Scan for the cell matching the given text and deliver its (x, y) coordinate at center. 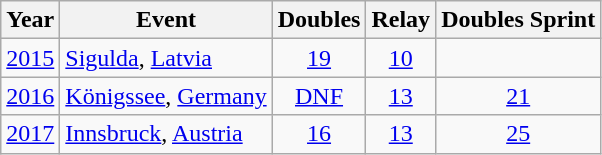
Doubles (319, 20)
19 (319, 58)
2016 (30, 96)
Königssee, Germany (166, 96)
25 (518, 134)
Doubles Sprint (518, 20)
Sigulda, Latvia (166, 58)
16 (319, 134)
Innsbruck, Austria (166, 134)
Event (166, 20)
Year (30, 20)
Relay (401, 20)
DNF (319, 96)
10 (401, 58)
2017 (30, 134)
21 (518, 96)
2015 (30, 58)
